Pinpoint the cell where the given text exists, returning its [x, y] midpoint coordinate. 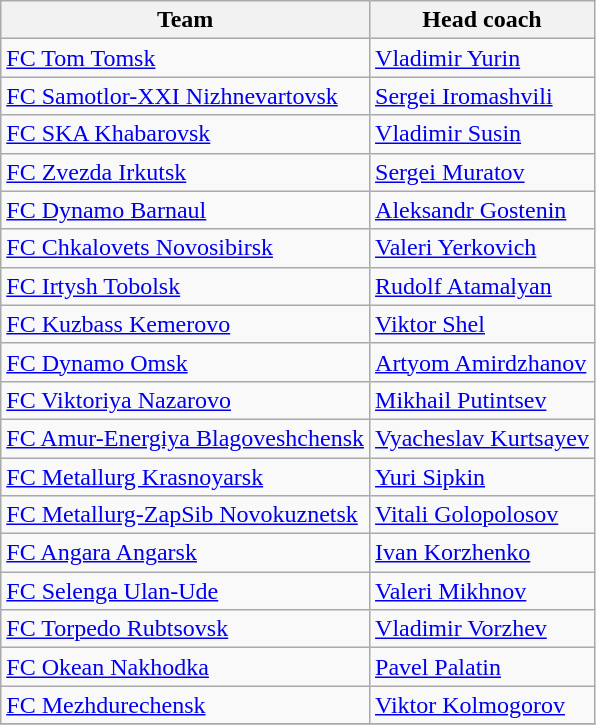
Vladimir Vorzhev [482, 629]
FC Viktoriya Nazarovo [186, 400]
Ivan Korzhenko [482, 553]
Head coach [482, 20]
Aleksandr Gostenin [482, 210]
Sergei Muratov [482, 172]
Viktor Kolmogorov [482, 705]
Artyom Amirdzhanov [482, 362]
FC SKA Khabarovsk [186, 134]
FC Okean Nakhodka [186, 667]
Team [186, 20]
FC Selenga Ulan-Ude [186, 591]
FC Angara Angarsk [186, 553]
FC Torpedo Rubtsovsk [186, 629]
FC Kuzbass Kemerovo [186, 324]
FC Samotlor-XXI Nizhnevartovsk [186, 96]
FC Metallurg-ZapSib Novokuznetsk [186, 515]
Yuri Sipkin [482, 477]
FC Tom Tomsk [186, 58]
FC Mezhdurechensk [186, 705]
Pavel Palatin [482, 667]
FC Amur-Energiya Blagoveshchensk [186, 438]
Vladimir Susin [482, 134]
Vyacheslav Kurtsayev [482, 438]
Mikhail Putintsev [482, 400]
Vitali Golopolosov [482, 515]
FC Chkalovets Novosibirsk [186, 248]
Valeri Yerkovich [482, 248]
FC Dynamo Barnaul [186, 210]
Viktor Shel [482, 324]
FC Zvezda Irkutsk [186, 172]
FC Dynamo Omsk [186, 362]
Sergei Iromashvili [482, 96]
Valeri Mikhnov [482, 591]
Rudolf Atamalyan [482, 286]
FC Metallurg Krasnoyarsk [186, 477]
FC Irtysh Tobolsk [186, 286]
Vladimir Yurin [482, 58]
